Return (x, y) of the center of cell containing provided text 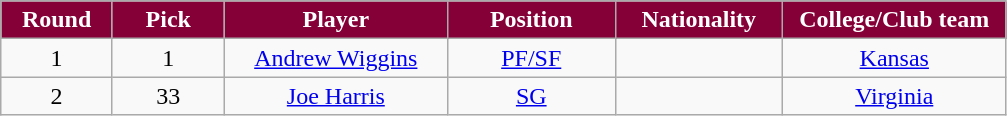
Pick (168, 20)
Player (336, 20)
PF/SF (531, 58)
Andrew Wiggins (336, 58)
Virginia (894, 96)
College/Club team (894, 20)
2 (57, 96)
Nationality (699, 20)
33 (168, 96)
SG (531, 96)
Round (57, 20)
Joe Harris (336, 96)
Kansas (894, 58)
Position (531, 20)
